Search for the cell housing the specified text and yield its (X, Y) center coordinate. 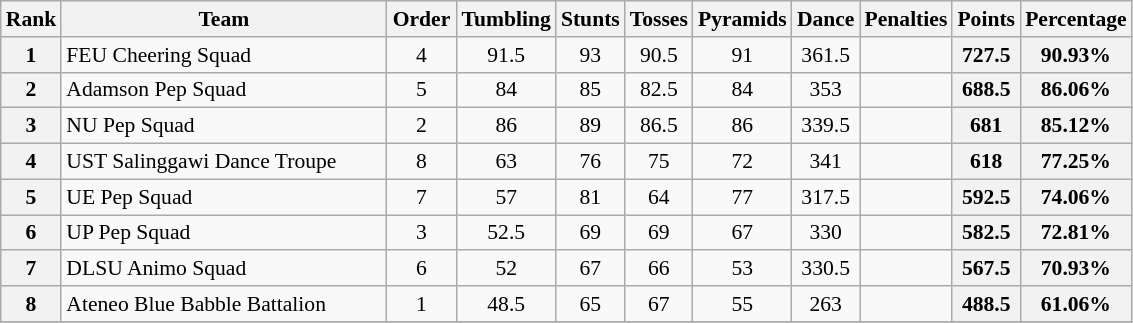
61.06% (1076, 304)
UP Pep Squad (224, 233)
82.5 (659, 90)
72 (742, 162)
Adamson Pep Squad (224, 90)
727.5 (986, 55)
89 (590, 126)
Order (421, 19)
86.5 (659, 126)
330 (826, 233)
UE Pep Squad (224, 197)
Tosses (659, 19)
63 (506, 162)
330.5 (826, 269)
52.5 (506, 233)
Dance (826, 19)
55 (742, 304)
91 (742, 55)
74.06% (1076, 197)
582.5 (986, 233)
NU Pep Squad (224, 126)
75 (659, 162)
53 (742, 269)
353 (826, 90)
66 (659, 269)
90.93% (1076, 55)
341 (826, 162)
Points (986, 19)
90.5 (659, 55)
77 (742, 197)
52 (506, 269)
64 (659, 197)
85 (590, 90)
65 (590, 304)
317.5 (826, 197)
UST Salinggawi Dance Troupe (224, 162)
339.5 (826, 126)
72.81% (1076, 233)
DLSU Animo Squad (224, 269)
Stunts (590, 19)
93 (590, 55)
70.93% (1076, 269)
85.12% (1076, 126)
567.5 (986, 269)
76 (590, 162)
361.5 (826, 55)
681 (986, 126)
592.5 (986, 197)
Percentage (1076, 19)
FEU Cheering Squad (224, 55)
57 (506, 197)
688.5 (986, 90)
Team (224, 19)
Rank (32, 19)
488.5 (986, 304)
618 (986, 162)
48.5 (506, 304)
263 (826, 304)
91.5 (506, 55)
86.06% (1076, 90)
81 (590, 197)
Pyramids (742, 19)
77.25% (1076, 162)
Ateneo Blue Babble Battalion (224, 304)
Tumbling (506, 19)
Penalties (906, 19)
